Pinpoint the cell where the given text exists, returning its [x, y] midpoint coordinate. 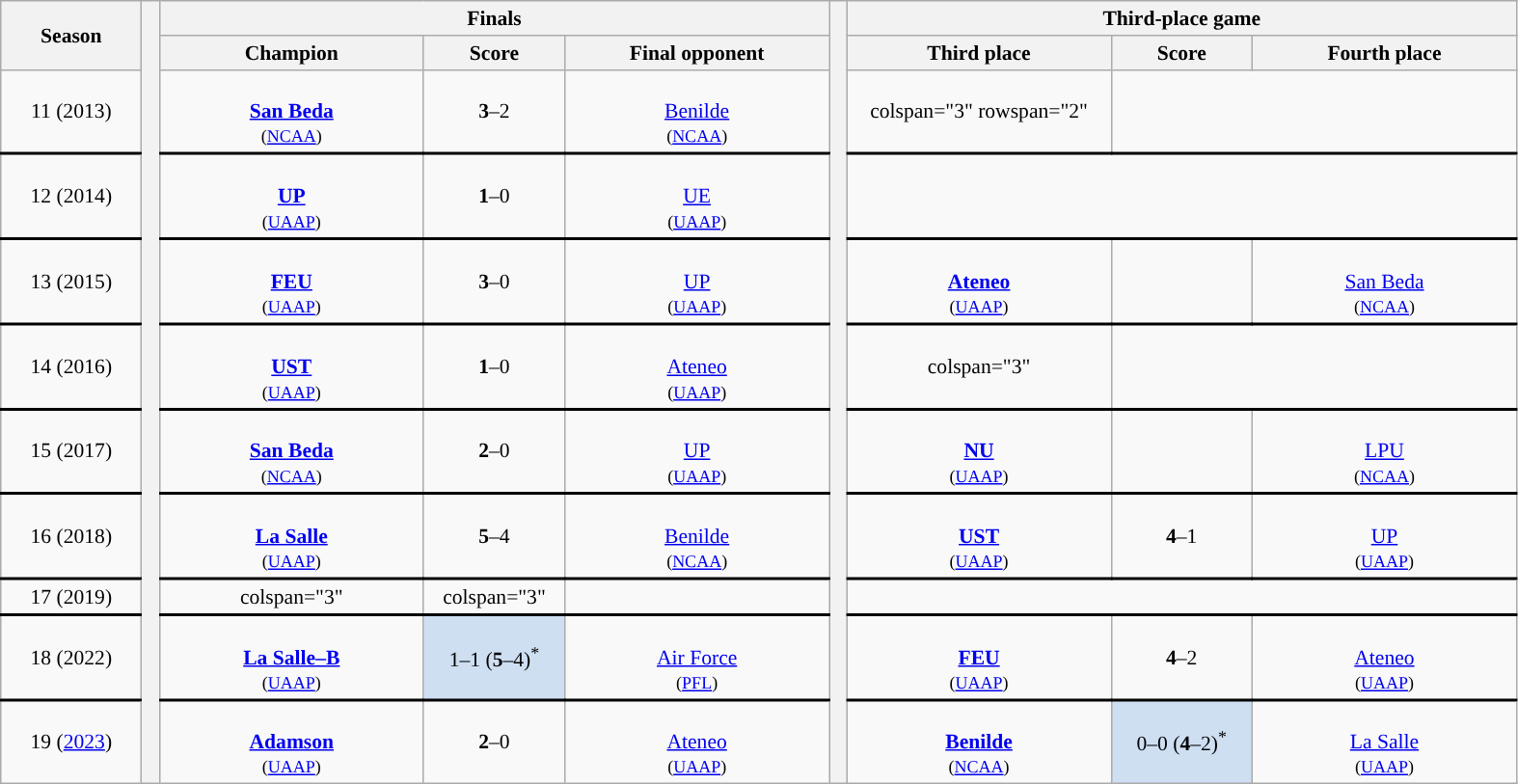
16 (2018) [71, 536]
1–1 (5–4)* [494, 658]
Third-place game [1182, 18]
LPU (NCAA) [1384, 451]
4–1 [1181, 536]
Champion [291, 53]
Adamson(UAAP) [291, 743]
17 (2019) [71, 596]
3–0 [494, 282]
Final opponent [697, 53]
colspan="3" rowspan="2" [979, 112]
NU(UAAP) [979, 451]
4–2 [1181, 658]
Finals [494, 18]
Air Force(PFL) [697, 658]
Season [71, 35]
La Salle–B(UAAP) [291, 658]
UE(UAAP) [697, 197]
11 (2013) [71, 112]
12 (2014) [71, 197]
19 (2023) [71, 743]
15 (2017) [71, 451]
3–2 [494, 112]
13 (2015) [71, 282]
5–4 [494, 536]
0–0 (4–2)* [1181, 743]
Third place [979, 53]
14 (2016) [71, 366]
18 (2022) [71, 658]
Fourth place [1384, 53]
